Pinpoint the cell where the given text exists, returning its (x, y) midpoint coordinate. 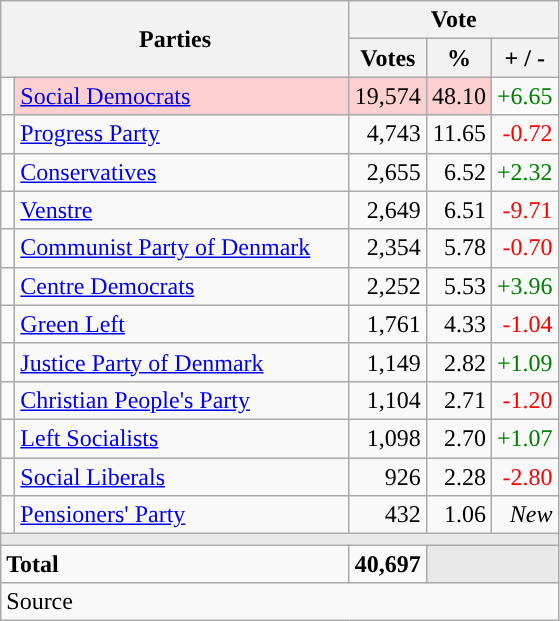
4.33 (458, 324)
Communist Party of Denmark (182, 248)
Parties (176, 39)
48.10 (458, 96)
Votes (388, 58)
Progress Party (182, 134)
-1.04 (524, 324)
-2.80 (524, 477)
-9.71 (524, 210)
Centre Democrats (182, 286)
-0.70 (524, 248)
11.65 (458, 134)
1,761 (388, 324)
432 (388, 515)
Total (176, 564)
+1.09 (524, 362)
-0.72 (524, 134)
Social Liberals (182, 477)
Left Socialists (182, 438)
926 (388, 477)
+ / - (524, 58)
Green Left (182, 324)
Conservatives (182, 172)
Pensioners' Party (182, 515)
5.78 (458, 248)
-1.20 (524, 400)
1,098 (388, 438)
40,697 (388, 564)
2,649 (388, 210)
New (524, 515)
+6.65 (524, 96)
1,149 (388, 362)
2,655 (388, 172)
2.82 (458, 362)
4,743 (388, 134)
Venstre (182, 210)
19,574 (388, 96)
Christian People's Party (182, 400)
6.51 (458, 210)
2,354 (388, 248)
6.52 (458, 172)
2.28 (458, 477)
Source (280, 602)
5.53 (458, 286)
2.71 (458, 400)
Social Democrats (182, 96)
+2.32 (524, 172)
2.70 (458, 438)
+1.07 (524, 438)
2,252 (388, 286)
% (458, 58)
1.06 (458, 515)
Justice Party of Denmark (182, 362)
Vote (454, 20)
1,104 (388, 400)
+3.96 (524, 286)
